From the cell containing the given text, extract its center point as (x, y) coordinate. 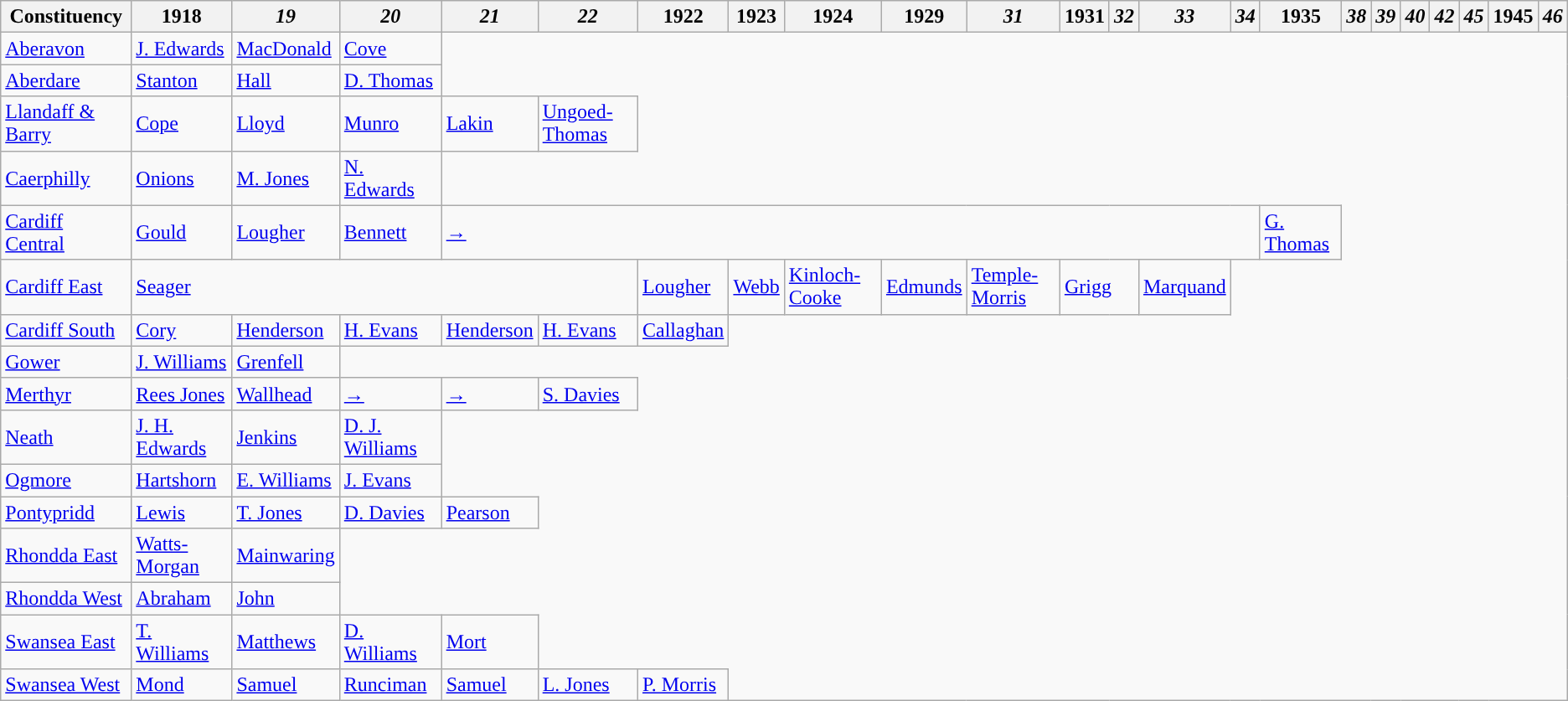
Ogmore (66, 480)
T. Jones (286, 512)
Caerphilly (66, 178)
1929 (924, 17)
MacDonald (286, 49)
Bennett (390, 233)
Ungoed-Thomas (588, 124)
John (286, 599)
1918 (182, 17)
Watts-Morgan (182, 556)
45 (1474, 17)
Aberdare (66, 80)
Runciman (390, 685)
Seager (385, 286)
32 (1124, 17)
1935 (1300, 17)
D. J. Williams (390, 437)
22 (588, 17)
38 (1357, 17)
Hall (286, 80)
Mond (182, 685)
1931 (1084, 17)
Gould (182, 233)
D. Davies (390, 512)
Wallhead (286, 394)
46 (1553, 17)
Cardiff South (66, 330)
1945 (1513, 17)
N. Edwards (390, 178)
Swansea West (66, 685)
Cory (182, 330)
D. Thomas (390, 80)
Callaghan (683, 330)
Abraham (182, 599)
P. Morris (683, 685)
Pearson (489, 512)
Cove (390, 49)
E. Williams (286, 480)
39 (1385, 17)
19 (286, 17)
33 (1184, 17)
Grenfell (286, 362)
J. Williams (182, 362)
Jenkins (286, 437)
Rees Jones (182, 394)
20 (390, 17)
Gower (66, 362)
Swansea East (66, 642)
Mainwaring (286, 556)
D. Williams (390, 642)
Stanton (182, 80)
Kinloch-Cooke (833, 286)
J. Evans (390, 480)
J. H. Edwards (182, 437)
Lloyd (286, 124)
Matthews (286, 642)
M. Jones (286, 178)
1924 (833, 17)
Rhondda East (66, 556)
Cope (182, 124)
G. Thomas (1300, 233)
Webb (756, 286)
Hartshorn (182, 480)
Munro (390, 124)
40 (1416, 17)
S. Davies (588, 394)
1922 (683, 17)
Aberavon (66, 49)
Pontypridd (66, 512)
Rhondda West (66, 599)
Temple-Morris (1014, 286)
Cardiff East (66, 286)
Marquand (1184, 286)
Cardiff Central (66, 233)
Mort (489, 642)
34 (1245, 17)
Lakin (489, 124)
Grigg (1099, 286)
Constituency (66, 17)
1923 (756, 17)
J. Edwards (182, 49)
Onions (182, 178)
31 (1014, 17)
Lewis (182, 512)
Llandaff & Barry (66, 124)
42 (1444, 17)
Neath (66, 437)
L. Jones (588, 685)
T. Williams (182, 642)
Edmunds (924, 286)
21 (489, 17)
Merthyr (66, 394)
